Detect which cell encompasses the target text, then output its [X, Y] center coordinate. 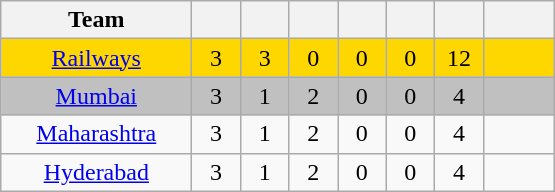
Railways [96, 58]
Hyderabad [96, 172]
Maharashtra [96, 134]
Mumbai [96, 96]
12 [460, 58]
Team [96, 20]
